Return (X, Y) of the center of cell containing provided text 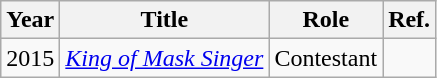
Year (30, 20)
2015 (30, 58)
King of Mask Singer (164, 58)
Ref. (410, 20)
Title (164, 20)
Role (326, 20)
Contestant (326, 58)
